Scan for the cell matching the given text and deliver its (x, y) coordinate at center. 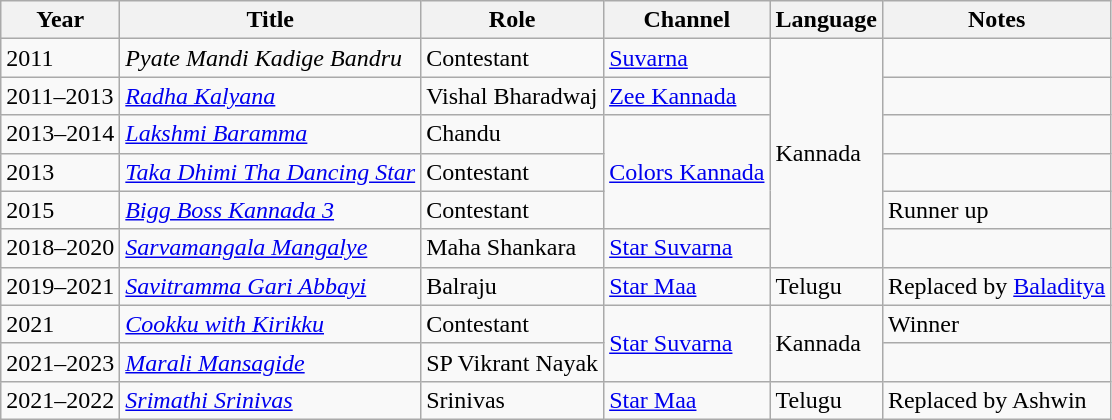
Runner up (996, 210)
Srimathi Srinivas (270, 400)
2013 (60, 172)
Maha Shankara (512, 248)
Taka Dhimi Tha Dancing Star (270, 172)
Pyate Mandi Kadige Bandru (270, 58)
Sarvamangala Mangalye (270, 248)
Srinivas (512, 400)
Title (270, 20)
Winner (996, 324)
2021 (60, 324)
2013–2014 (60, 134)
Zee Kannada (687, 96)
Language (826, 20)
Suvarna (687, 58)
Cookku with Kirikku (270, 324)
Year (60, 20)
SP Vikrant Nayak (512, 362)
Notes (996, 20)
2015 (60, 210)
Replaced by Baladitya (996, 286)
Balraju (512, 286)
Chandu (512, 134)
Savitramma Gari Abbayi (270, 286)
2021–2022 (60, 400)
Colors Kannada (687, 172)
Role (512, 20)
Radha Kalyana (270, 96)
2019–2021 (60, 286)
Channel (687, 20)
2021–2023 (60, 362)
2011 (60, 58)
Marali Mansagide (270, 362)
2011–2013 (60, 96)
Bigg Boss Kannada 3 (270, 210)
Replaced by Ashwin (996, 400)
Vishal Bharadwaj (512, 96)
Lakshmi Baramma (270, 134)
2018–2020 (60, 248)
